Capture the cell that displays the provided text and extract its [x, y] central coordinate. 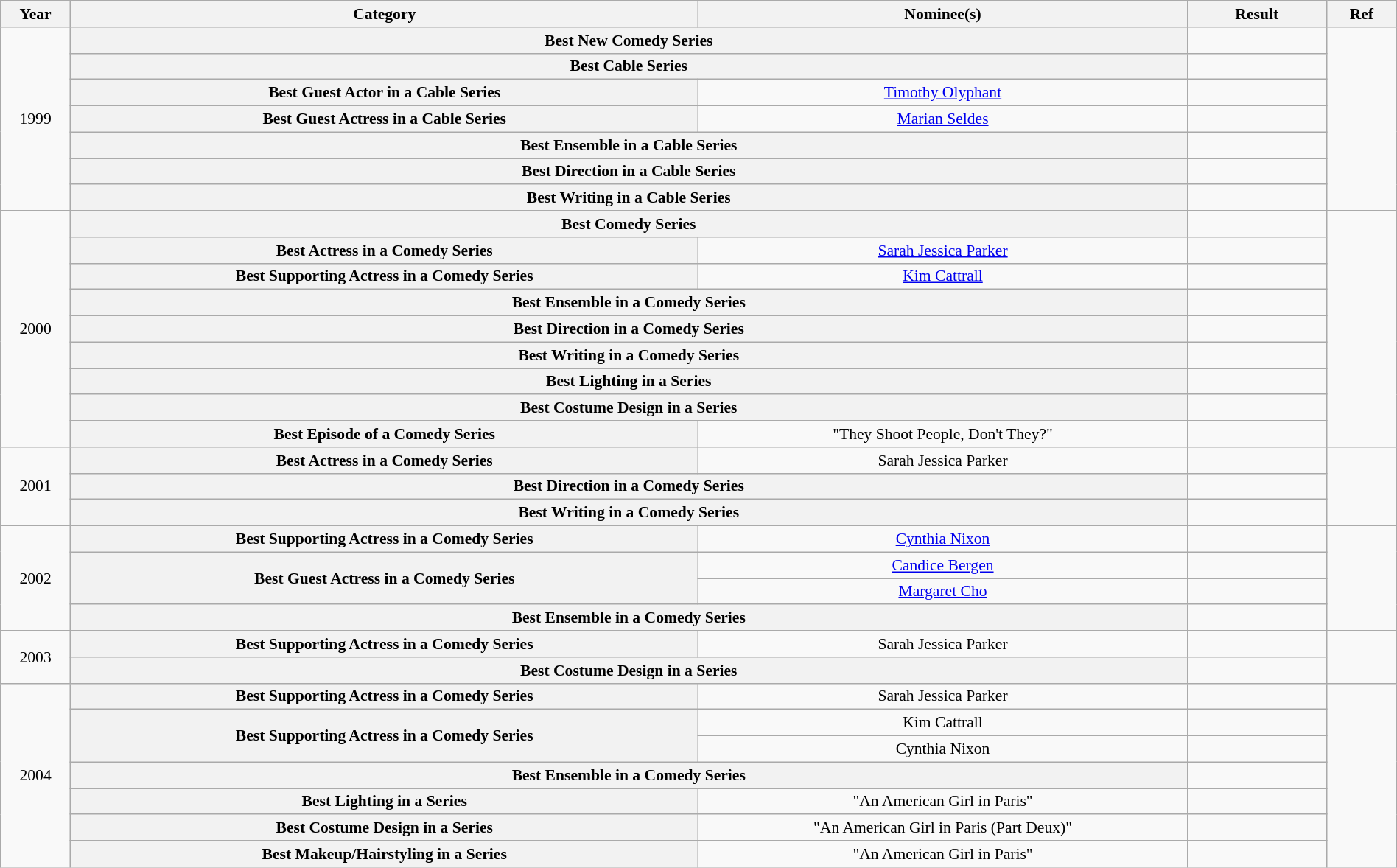
Best Ensemble in a Cable Series [629, 145]
Best Guest Actor in a Cable Series [385, 93]
Ref [1362, 14]
2000 [35, 329]
Result [1257, 14]
Best Guest Actress in a Comedy Series [385, 578]
Best Cable Series [629, 66]
Margaret Cho [943, 592]
Best Comedy Series [629, 224]
Best Writing in a Cable Series [629, 198]
Nominee(s) [943, 14]
2002 [35, 578]
2004 [35, 775]
Best Makeup/Hairstyling in a Series [385, 854]
1999 [35, 119]
Candice Bergen [943, 565]
2001 [35, 486]
Best New Comedy Series [629, 41]
Best Direction in a Cable Series [629, 172]
Category [385, 14]
"An American Girl in Paris (Part Deux)" [943, 828]
Marian Seldes [943, 119]
Year [35, 14]
Best Episode of a Comedy Series [385, 434]
Best Guest Actress in a Cable Series [385, 119]
"They Shoot People, Don't They?" [943, 434]
2003 [35, 657]
Timothy Olyphant [943, 93]
